Determine the (X, Y) coordinate at the center of the cell enclosing the given text.  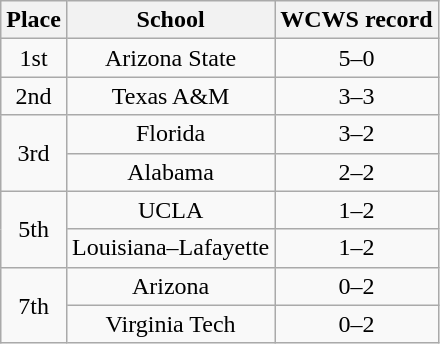
Arizona (170, 286)
1st (34, 58)
School (170, 20)
Texas A&M (170, 96)
UCLA (170, 210)
Florida (170, 134)
Virginia Tech (170, 324)
2–2 (356, 172)
Louisiana–Lafayette (170, 248)
Arizona State (170, 58)
Place (34, 20)
WCWS record (356, 20)
2nd (34, 96)
7th (34, 305)
5th (34, 229)
3–2 (356, 134)
Alabama (170, 172)
5–0 (356, 58)
3rd (34, 153)
3–3 (356, 96)
